Extract the [X, Y] coordinate from the center of the cell holding the provided text.  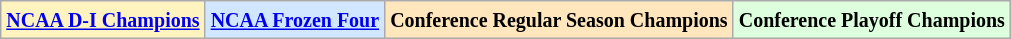
NCAA Frozen Four [295, 20]
NCAA D-I Champions [103, 20]
Conference Playoff Champions [872, 20]
Conference Regular Season Champions [560, 20]
